Pinpoint the cell where the given text exists, returning its [X, Y] midpoint coordinate. 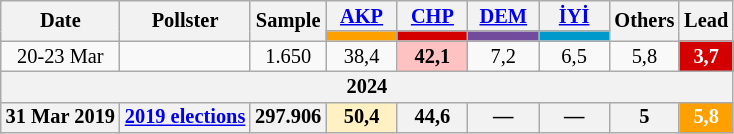
Others [645, 20]
1.650 [288, 56]
31 Mar 2019 [60, 118]
20-23 Mar [60, 56]
5 [645, 118]
50,4 [362, 118]
Date [60, 20]
297.906 [288, 118]
38,4 [362, 56]
AKP [362, 16]
7,2 [504, 56]
2024 [367, 86]
İYİ [574, 16]
2019 elections [185, 118]
3,7 [706, 56]
44,6 [432, 118]
DEM [504, 16]
Pollster [185, 20]
CHP [432, 16]
6,5 [574, 56]
Sample [288, 20]
Lead [706, 20]
42,1 [432, 56]
